Extract the (x, y) coordinate from the center of the cell holding the provided text.  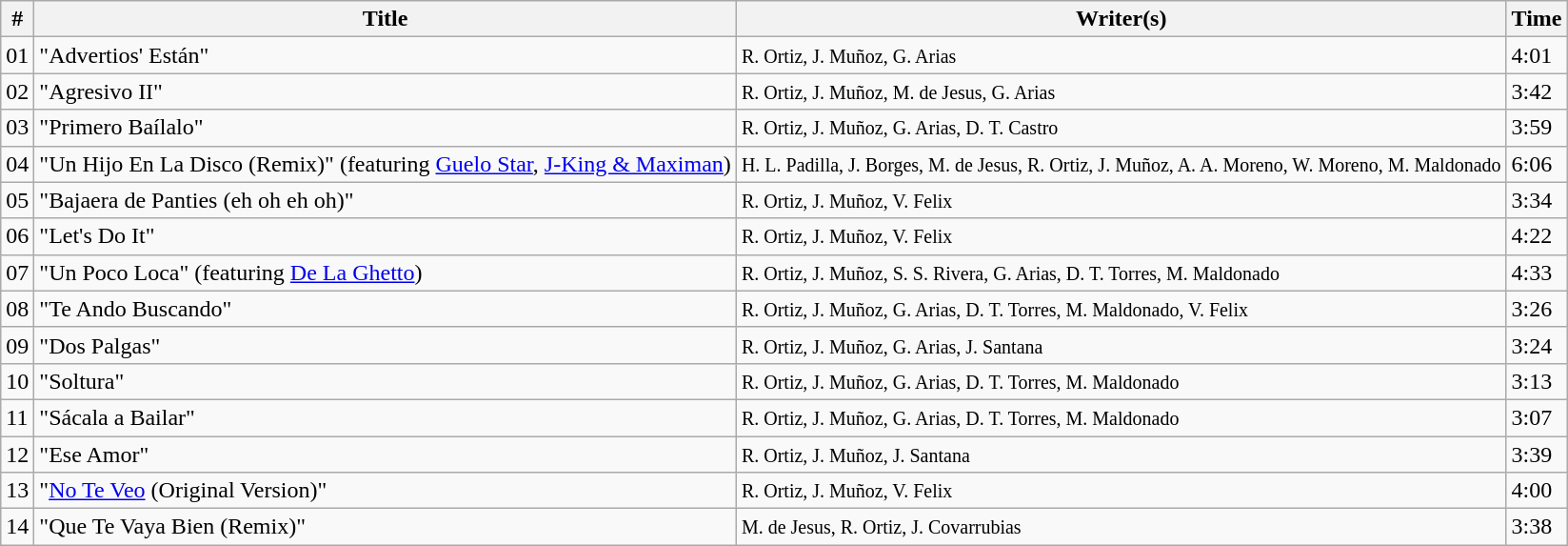
"Un Poco Loca" (featuring De La Ghetto) (386, 273)
R. Ortiz, J. Muñoz, G. Arias, D. T. Torres, M. Maldonado, V. Felix (1121, 309)
04 (17, 164)
"Dos Palgas" (386, 345)
3:38 (1537, 527)
08 (17, 309)
"Te Ando Buscando" (386, 309)
02 (17, 91)
10 (17, 381)
"Sácala a Bailar" (386, 417)
R. Ortiz, J. Muñoz, G. Arias (1121, 55)
"Un Hijo En La Disco (Remix)" (featuring Guelo Star, J-King & Maximan) (386, 164)
R. Ortiz, J. Muñoz, J. Santana (1121, 455)
R. Ortiz, J. Muñoz, G. Arias, D. T. Castro (1121, 128)
3:59 (1537, 128)
"Advertios' Están" (386, 55)
4:00 (1537, 491)
4:22 (1537, 236)
Writer(s) (1121, 19)
"No Te Veo (Original Version)" (386, 491)
14 (17, 527)
H. L. Padilla, J. Borges, M. de Jesus, R. Ortiz, J. Muñoz, A. A. Moreno, W. Moreno, M. Maldonado (1121, 164)
3:26 (1537, 309)
M. de Jesus, R. Ortiz, J. Covarrubias (1121, 527)
03 (17, 128)
"Soltura" (386, 381)
3:39 (1537, 455)
01 (17, 55)
07 (17, 273)
Title (386, 19)
06 (17, 236)
12 (17, 455)
3:34 (1537, 200)
"Primero Baílalo" (386, 128)
05 (17, 200)
R. Ortiz, J. Muñoz, S. S. Rivera, G. Arias, D. T. Torres, M. Maldonado (1121, 273)
"Que Te Vaya Bien (Remix)" (386, 527)
13 (17, 491)
"Bajaera de Panties (eh oh eh oh)" (386, 200)
Time (1537, 19)
# (17, 19)
3:24 (1537, 345)
3:42 (1537, 91)
R. Ortiz, J. Muñoz, G. Arias, J. Santana (1121, 345)
"Agresivo II" (386, 91)
6:06 (1537, 164)
4:33 (1537, 273)
3:13 (1537, 381)
R. Ortiz, J. Muñoz, M. de Jesus, G. Arias (1121, 91)
"Ese Amor" (386, 455)
4:01 (1537, 55)
09 (17, 345)
3:07 (1537, 417)
"Let's Do It" (386, 236)
11 (17, 417)
